Determine the (x, y) coordinate at the center of the cell enclosing the given text.  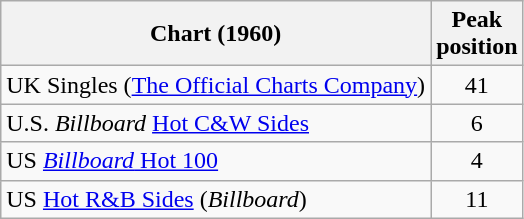
US Billboard Hot 100 (216, 161)
U.S. Billboard Hot C&W Sides (216, 123)
6 (477, 123)
41 (477, 85)
11 (477, 199)
UK Singles (The Official Charts Company) (216, 85)
US Hot R&B Sides (Billboard) (216, 199)
Peakposition (477, 34)
Chart (1960) (216, 34)
4 (477, 161)
